Return the [x, y] coordinate for the center point of the cell that contains the specified text.  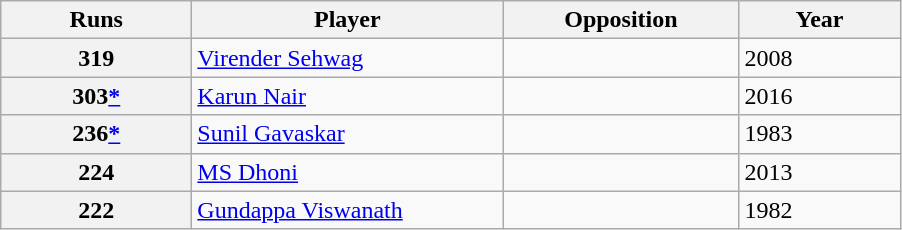
Year [820, 20]
303* [96, 96]
1982 [820, 210]
2008 [820, 58]
Opposition [621, 20]
Runs [96, 20]
236* [96, 134]
Sunil Gavaskar [348, 134]
224 [96, 172]
319 [96, 58]
Player [348, 20]
Virender Sehwag [348, 58]
2013 [820, 172]
MS Dhoni [348, 172]
Karun Nair [348, 96]
1983 [820, 134]
2016 [820, 96]
Gundappa Viswanath [348, 210]
222 [96, 210]
